Return [X, Y] of the center of cell containing provided text 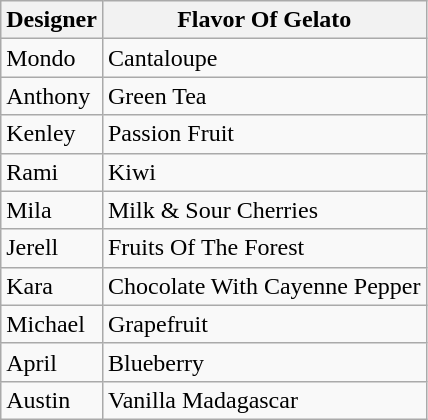
Chocolate With Cayenne Pepper [264, 286]
Rami [52, 172]
Flavor Of Gelato [264, 20]
April [52, 362]
Designer [52, 20]
Austin [52, 400]
Mondo [52, 58]
Vanilla Madagascar [264, 400]
Jerell [52, 248]
Cantaloupe [264, 58]
Michael [52, 324]
Grapefruit [264, 324]
Anthony [52, 96]
Milk & Sour Cherries [264, 210]
Kenley [52, 134]
Kiwi [264, 172]
Mila [52, 210]
Passion Fruit [264, 134]
Kara [52, 286]
Green Tea [264, 96]
Blueberry [264, 362]
Fruits Of The Forest [264, 248]
